Find where the given text appears and provide that cell's center as (x, y) coordinate. 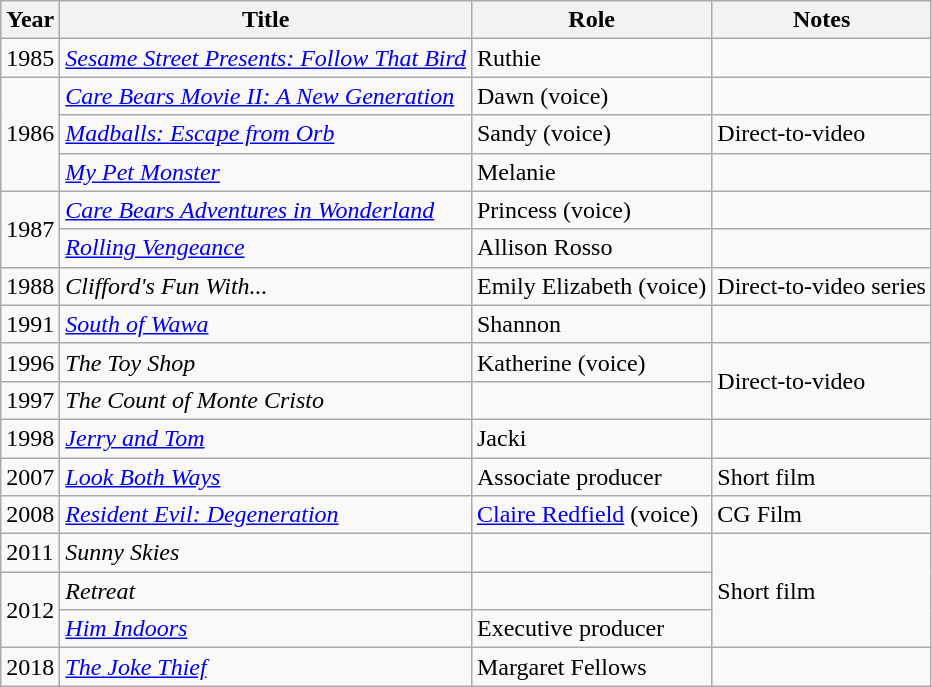
Sesame Street Presents: Follow That Bird (266, 58)
Care Bears Adventures in Wonderland (266, 210)
2011 (30, 553)
Ruthie (591, 58)
1996 (30, 362)
Title (266, 20)
CG Film (822, 515)
1988 (30, 286)
My Pet Monster (266, 172)
Dawn (voice) (591, 96)
Notes (822, 20)
Jacki (591, 438)
Madballs: Escape from Orb (266, 134)
2018 (30, 667)
1997 (30, 400)
Allison Rosso (591, 248)
1987 (30, 229)
Associate producer (591, 477)
Retreat (266, 591)
Claire Redfield (voice) (591, 515)
Resident Evil: Degeneration (266, 515)
Him Indoors (266, 629)
Emily Elizabeth (voice) (591, 286)
1998 (30, 438)
Look Both Ways (266, 477)
Rolling Vengeance (266, 248)
2008 (30, 515)
Executive producer (591, 629)
Direct-to-video series (822, 286)
Princess (voice) (591, 210)
The Joke Thief (266, 667)
Year (30, 20)
Katherine (voice) (591, 362)
Sunny Skies (266, 553)
Role (591, 20)
2007 (30, 477)
South of Wawa (266, 324)
Clifford's Fun With... (266, 286)
Melanie (591, 172)
2012 (30, 610)
The Count of Monte Cristo (266, 400)
1985 (30, 58)
Margaret Fellows (591, 667)
Shannon (591, 324)
The Toy Shop (266, 362)
Jerry and Tom (266, 438)
1991 (30, 324)
1986 (30, 134)
Care Bears Movie II: A New Generation (266, 96)
Sandy (voice) (591, 134)
